Return (x, y) of the center of cell containing provided text 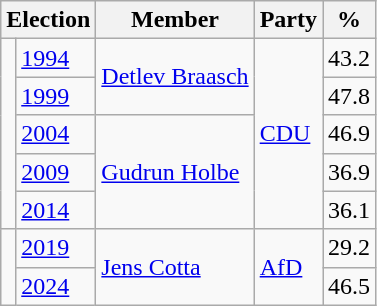
Election (48, 20)
2014 (56, 210)
46.5 (350, 286)
Party (288, 20)
Gudrun Holbe (175, 172)
Detlev Braasch (175, 77)
1999 (56, 96)
2004 (56, 134)
29.2 (350, 248)
2009 (56, 172)
% (350, 20)
36.9 (350, 172)
2024 (56, 286)
46.9 (350, 134)
47.8 (350, 96)
Member (175, 20)
36.1 (350, 210)
AfD (288, 267)
CDU (288, 134)
43.2 (350, 58)
1994 (56, 58)
2019 (56, 248)
Jens Cotta (175, 267)
